Determine the [x, y] coordinate at the center of the cell enclosing the given text.  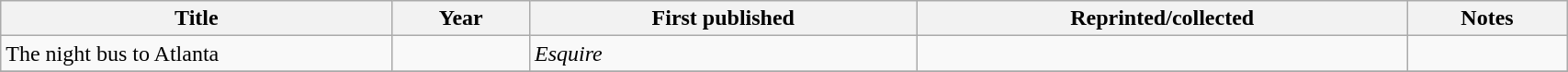
Title [197, 18]
Year [461, 18]
Esquire [723, 54]
Notes [1486, 18]
First published [723, 18]
The night bus to Atlanta [197, 54]
Reprinted/collected [1162, 18]
